Return (x, y) of the center of cell containing provided text 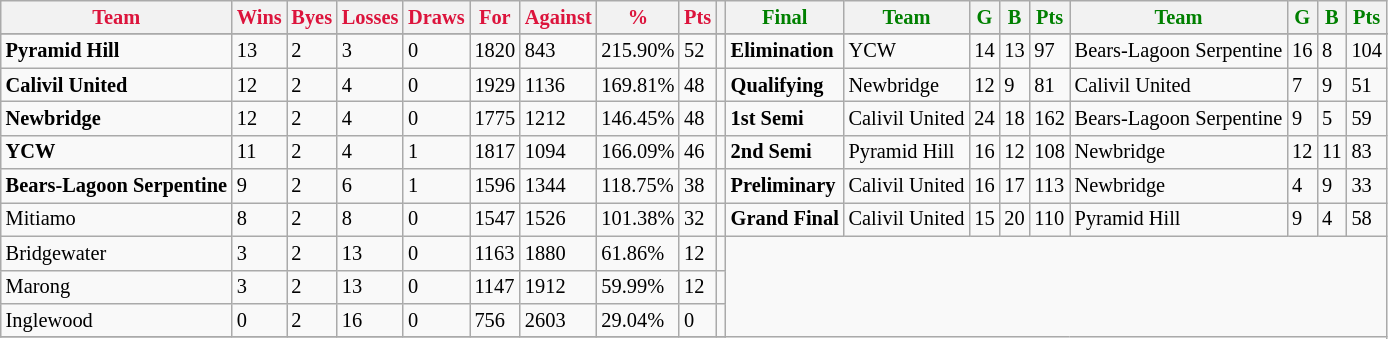
52 (698, 51)
Byes (311, 17)
110 (1049, 219)
Marong (116, 287)
Inglewood (116, 320)
Losses (370, 17)
24 (984, 118)
Final (785, 17)
For (495, 17)
756 (495, 320)
1163 (495, 253)
1775 (495, 118)
38 (698, 186)
1912 (558, 287)
Preliminary (785, 186)
108 (1049, 152)
58 (1367, 219)
Wins (260, 17)
2603 (558, 320)
17 (1014, 186)
18 (1014, 118)
Qualifying (785, 85)
14 (984, 51)
162 (1049, 118)
1547 (495, 219)
169.81% (638, 85)
% (638, 17)
59 (1367, 118)
81 (1049, 85)
Draws (436, 17)
1596 (495, 186)
32 (698, 219)
118.75% (638, 186)
33 (1367, 186)
6 (370, 186)
1820 (495, 51)
1212 (558, 118)
1344 (558, 186)
Bridgewater (116, 253)
166.09% (638, 152)
15 (984, 219)
59.99% (638, 287)
51 (1367, 85)
1817 (495, 152)
215.90% (638, 51)
Mitiamo (116, 219)
Against (558, 17)
Grand Final (785, 219)
83 (1367, 152)
1880 (558, 253)
104 (1367, 51)
2nd Semi (785, 152)
113 (1049, 186)
1094 (558, 152)
5 (1332, 118)
1136 (558, 85)
7 (1302, 85)
146.45% (638, 118)
97 (1049, 51)
101.38% (638, 219)
1st Semi (785, 118)
1526 (558, 219)
1929 (495, 85)
843 (558, 51)
1147 (495, 287)
29.04% (638, 320)
61.86% (638, 253)
Elimination (785, 51)
46 (698, 152)
20 (1014, 219)
